Capture the cell that displays the provided text and extract its [x, y] central coordinate. 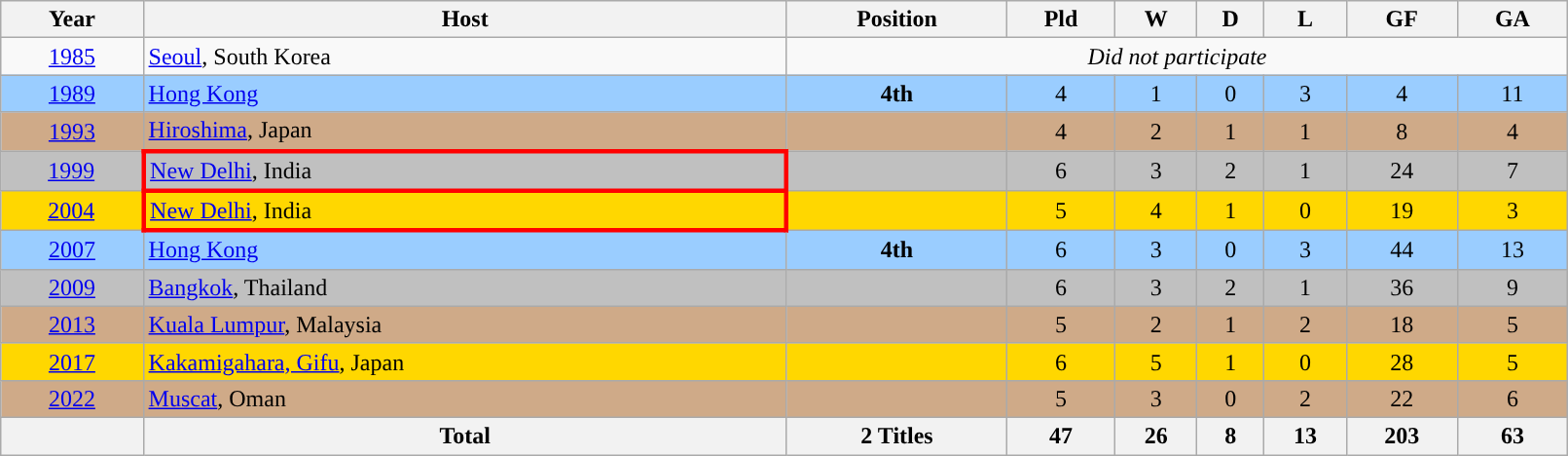
1989 [72, 94]
D [1230, 19]
Kuala Lumpur, Malaysia [465, 324]
47 [1061, 436]
2007 [72, 250]
1999 [72, 170]
2009 [72, 287]
Muscat, Oman [465, 399]
Did not participate [1178, 57]
Host [465, 19]
1993 [72, 132]
Hiroshima, Japan [465, 132]
26 [1156, 436]
11 [1513, 94]
19 [1402, 210]
L [1306, 19]
7 [1513, 170]
Total [465, 436]
63 [1513, 436]
2 Titles [897, 436]
28 [1402, 361]
Year [72, 19]
Seoul, South Korea [465, 57]
W [1156, 19]
2022 [72, 399]
GF [1402, 19]
22 [1402, 399]
Kakamigahara, Gifu, Japan [465, 361]
24 [1402, 170]
2017 [72, 361]
36 [1402, 287]
18 [1402, 324]
9 [1513, 287]
Position [897, 19]
1985 [72, 57]
2004 [72, 210]
44 [1402, 250]
2013 [72, 324]
GA [1513, 19]
203 [1402, 436]
Bangkok, Thailand [465, 287]
Pld [1061, 19]
